Pinpoint the cell where the given text exists, returning its (X, Y) midpoint coordinate. 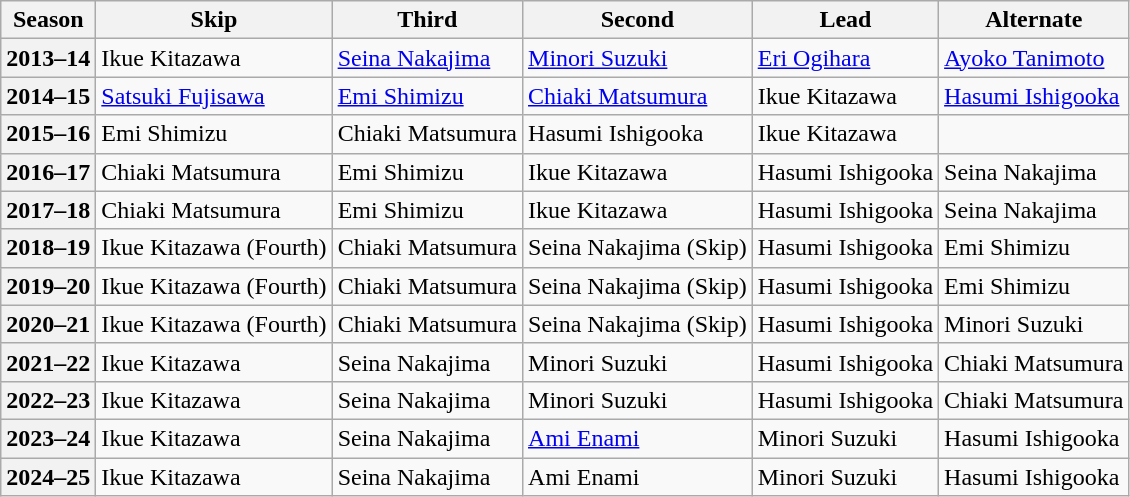
2016–17 (48, 172)
Eri Ogihara (845, 58)
2013–14 (48, 58)
Lead (845, 20)
2023–24 (48, 438)
Skip (214, 20)
Alternate (1034, 20)
2018–19 (48, 248)
2021–22 (48, 362)
Season (48, 20)
Third (427, 20)
2022–23 (48, 400)
2014–15 (48, 96)
Ayoko Tanimoto (1034, 58)
2019–20 (48, 286)
2020–21 (48, 324)
Satsuki Fujisawa (214, 96)
2024–25 (48, 477)
Second (638, 20)
2015–16 (48, 134)
2017–18 (48, 210)
